Determine the [x, y] coordinate at the center of the cell enclosing the given text.  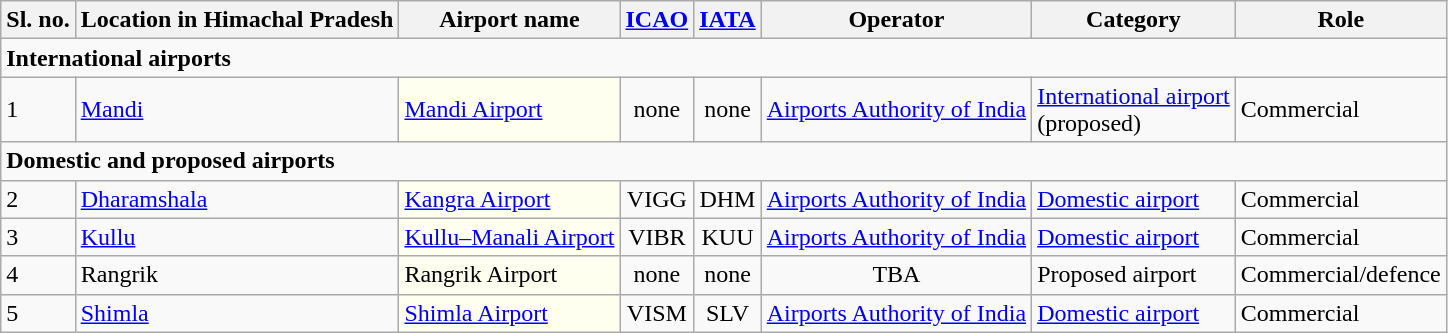
SLV [728, 313]
3 [38, 237]
Domestic and proposed airports [724, 161]
KUU [728, 237]
Proposed airport [1134, 275]
Mandi Airport [510, 110]
International airports [724, 58]
Sl. no. [38, 20]
TBA [896, 275]
ICAO [657, 20]
VIGG [657, 199]
Airport name [510, 20]
Rangrik [237, 275]
Kullu [237, 237]
4 [38, 275]
Shimla Airport [510, 313]
Operator [896, 20]
International airport(proposed) [1134, 110]
1 [38, 110]
Role [1340, 20]
IATA [728, 20]
VISM [657, 313]
DHM [728, 199]
Kangra Airport [510, 199]
Dharamshala [237, 199]
Location in Himachal Pradesh [237, 20]
Shimla [237, 313]
2 [38, 199]
Kullu–Manali Airport [510, 237]
VIBR [657, 237]
Mandi [237, 110]
Commercial/defence [1340, 275]
Rangrik Airport [510, 275]
Category [1134, 20]
5 [38, 313]
